For the text-containing cell, return its midpoint in [X, Y] coordinate format. 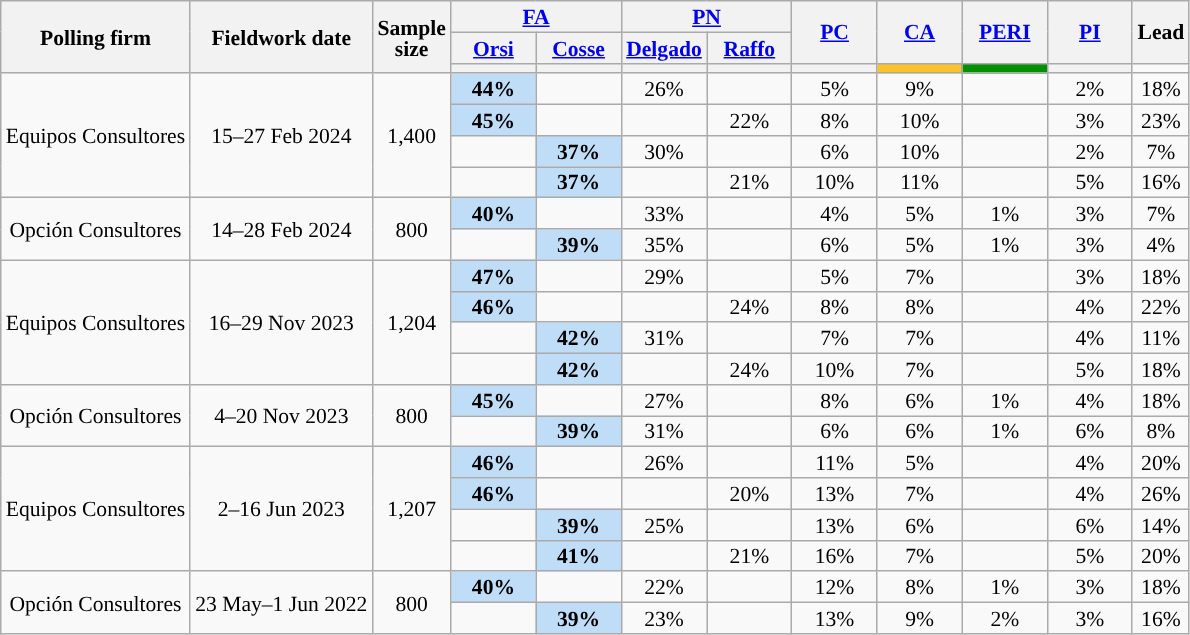
4–20 Nov 2023 [281, 416]
1,204 [411, 322]
35% [664, 244]
Fieldwork date [281, 37]
CA [920, 32]
2–16 Jun 2023 [281, 509]
Polling firm [96, 37]
Samplesize [411, 37]
25% [664, 524]
PN [706, 16]
15–27 Feb 2024 [281, 136]
23 May–1 Jun 2022 [281, 603]
33% [664, 214]
44% [494, 90]
PERI [1004, 32]
16–29 Nov 2023 [281, 322]
Delgado [664, 48]
47% [494, 276]
Cosse [578, 48]
1,207 [411, 509]
PI [1090, 32]
14% [1160, 524]
PC [834, 32]
29% [664, 276]
12% [834, 588]
14–28 Feb 2024 [281, 229]
Raffo [750, 48]
41% [578, 556]
27% [664, 400]
Lead [1160, 32]
30% [664, 152]
Orsi [494, 48]
1,400 [411, 136]
FA [536, 16]
